Capture the cell that displays the provided text and extract its (X, Y) central coordinate. 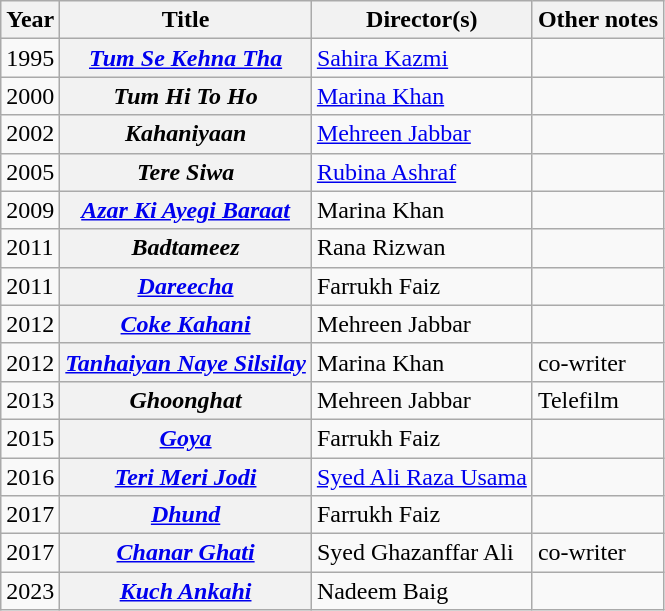
Kahaniyaan (186, 134)
Title (186, 20)
Rana Rizwan (422, 248)
Goya (186, 438)
1995 (30, 58)
Tum Se Kehna Tha (186, 58)
Other notes (598, 20)
Tum Hi To Ho (186, 96)
2005 (30, 172)
Sahira Kazmi (422, 58)
2000 (30, 96)
2013 (30, 400)
Kuch Ankahi (186, 591)
Tanhaiyan Naye Silsilay (186, 362)
2002 (30, 134)
Rubina Ashraf (422, 172)
Dhund (186, 515)
Director(s) (422, 20)
2009 (30, 210)
Ghoonghat (186, 400)
Year (30, 20)
2023 (30, 591)
Teri Meri Jodi (186, 477)
Telefilm (598, 400)
Chanar Ghati (186, 553)
Coke Kahani (186, 324)
Nadeem Baig (422, 591)
Syed Ali Raza Usama (422, 477)
Syed Ghazanffar Ali (422, 553)
Dareecha (186, 286)
Tere Siwa (186, 172)
2016 (30, 477)
2015 (30, 438)
Badtameez (186, 248)
Azar Ki Ayegi Baraat (186, 210)
